Locate the cell with the specified text and output its (X, Y) center coordinate. 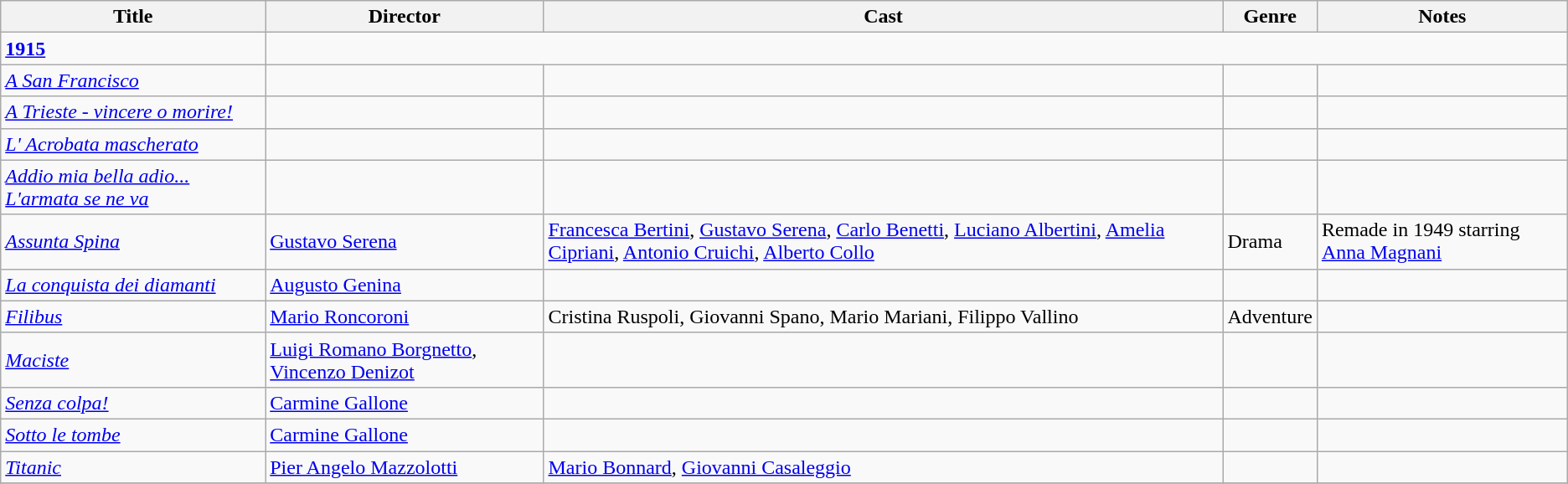
Mario Bonnard, Giovanni Casaleggio (883, 466)
Augusto Genina (405, 285)
Addio mia bella adio... L'armata se ne va (133, 188)
Mario Roncoroni (405, 317)
Remade in 1949 starring Anna Magnani (1442, 241)
L' Acrobata mascherato (133, 144)
Assunta Spina (133, 241)
Cast (883, 17)
Genre (1270, 17)
Luigi Romano Borgnetto, Vincenzo Denizot (405, 360)
Sotto le tombe (133, 435)
Cristina Ruspoli, Giovanni Spano, Mario Mariani, Filippo Vallino (883, 317)
Gustavo Serena (405, 241)
Adventure (1270, 317)
Notes (1442, 17)
Director (405, 17)
La conquista dei diamanti (133, 285)
1915 (133, 49)
Title (133, 17)
Drama (1270, 241)
Titanic (133, 466)
Francesca Bertini, Gustavo Serena, Carlo Benetti, Luciano Albertini, Amelia Cipriani, Antonio Cruichi, Alberto Collo (883, 241)
A Trieste - vincere o morire! (133, 112)
Maciste (133, 360)
A San Francisco (133, 80)
Senza colpa! (133, 403)
Filibus (133, 317)
Pier Angelo Mazzolotti (405, 466)
